Capture the cell that displays the provided text and extract its [x, y] central coordinate. 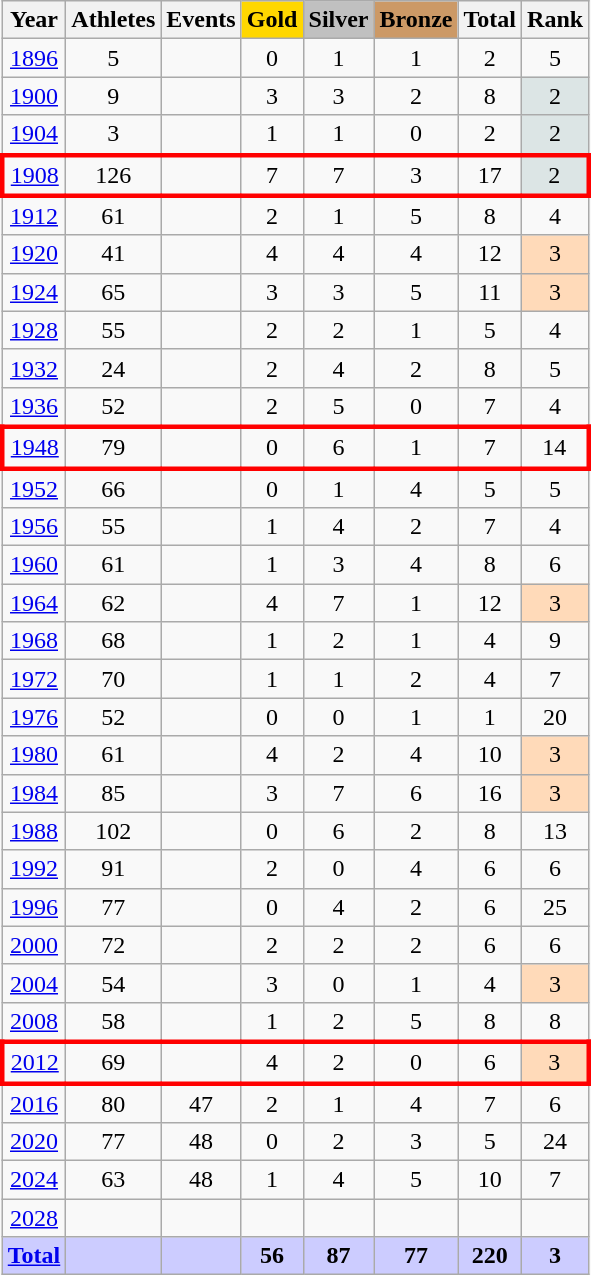
11 [490, 292]
1904 [34, 135]
1964 [34, 603]
13 [556, 831]
16 [490, 793]
Rank [556, 20]
1956 [34, 527]
1908 [34, 174]
68 [114, 641]
102 [114, 831]
1968 [34, 641]
79 [114, 448]
65 [114, 292]
72 [114, 945]
Gold [272, 20]
87 [338, 1256]
1900 [34, 96]
1920 [34, 254]
41 [114, 254]
85 [114, 793]
Events [201, 20]
1952 [34, 488]
2024 [34, 1180]
2028 [34, 1218]
63 [114, 1180]
2000 [34, 945]
80 [114, 1103]
Year [34, 20]
25 [556, 907]
66 [114, 488]
Athletes [114, 20]
56 [272, 1256]
20 [556, 717]
17 [490, 174]
1912 [34, 216]
1948 [34, 448]
14 [556, 448]
58 [114, 1022]
Bronze [416, 20]
1936 [34, 407]
54 [114, 983]
2016 [34, 1103]
2020 [34, 1142]
1960 [34, 565]
1972 [34, 679]
62 [114, 603]
1896 [34, 58]
126 [114, 174]
1932 [34, 368]
1992 [34, 869]
2004 [34, 983]
1980 [34, 755]
70 [114, 679]
1984 [34, 793]
91 [114, 869]
Silver [338, 20]
2012 [34, 1062]
1924 [34, 292]
1976 [34, 717]
47 [201, 1103]
1996 [34, 907]
2008 [34, 1022]
1928 [34, 330]
1988 [34, 831]
220 [490, 1256]
69 [114, 1062]
